Search for the cell housing the specified text and yield its [x, y] center coordinate. 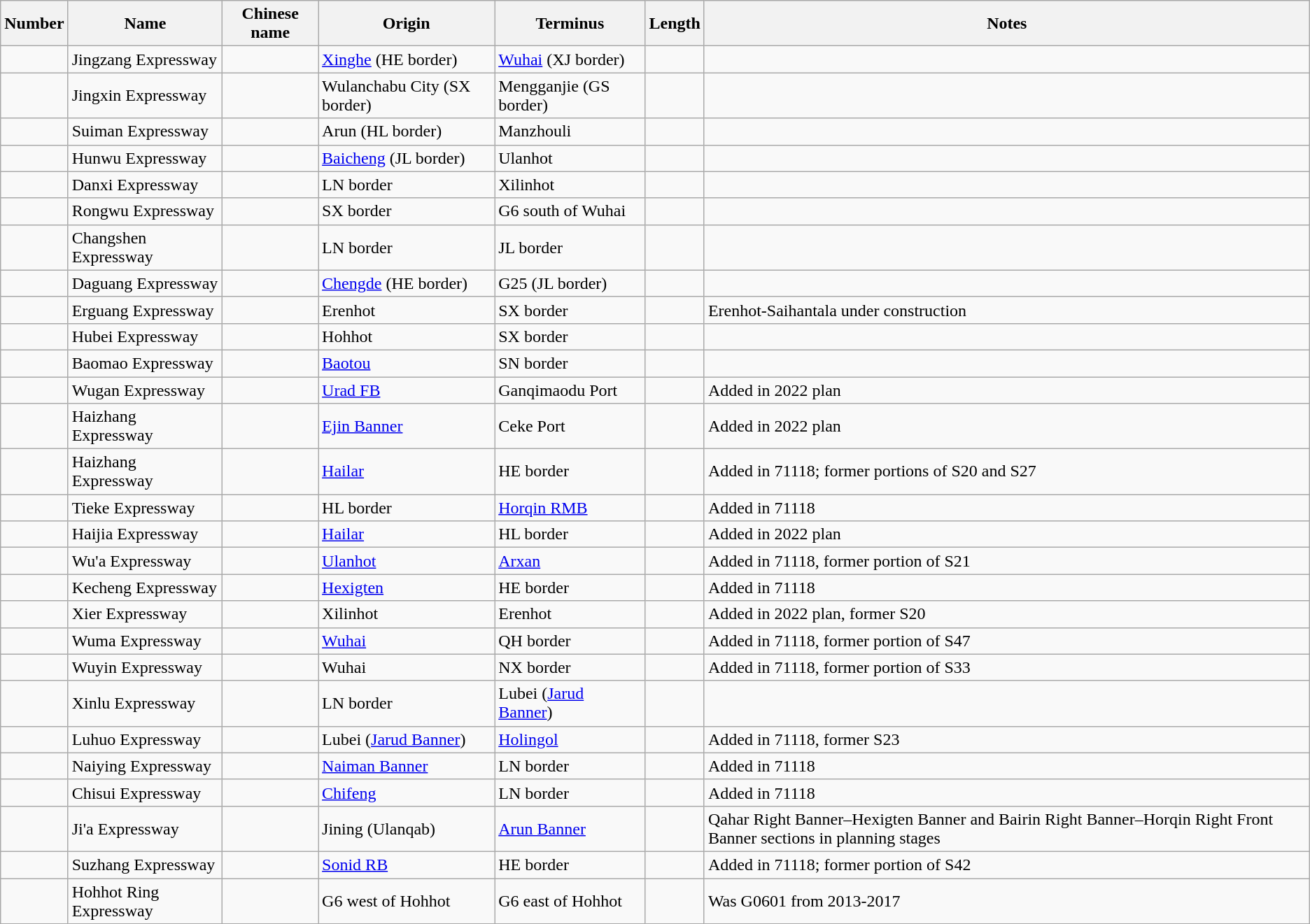
Daguang Expressway [146, 283]
Rongwu Expressway [146, 211]
NX border [570, 667]
QH border [570, 641]
Baotou [407, 363]
Arxan [570, 561]
Chinese name [270, 24]
Added in 2022 plan, former S20 [1006, 614]
Qahar Right Banner–Hexigten Banner and Bairin Right Banner–Horqin Right Front Banner sections in planning stages [1006, 828]
Added in 71118, former S23 [1006, 739]
Chengde (HE border) [407, 283]
Wuma Expressway [146, 641]
Name [146, 24]
Ganqimaodu Port [570, 390]
Xinghe (HE border) [407, 59]
G6 east of Hohhot [570, 901]
Arun (HL border) [407, 132]
Jingzang Expressway [146, 59]
Suzhang Expressway [146, 865]
Wuyin Expressway [146, 667]
Hohhot [407, 336]
Number [34, 24]
Was G0601 from 2013-2017 [1006, 901]
Luhuo Expressway [146, 739]
Sonid RB [407, 865]
G6 south of Wuhai [570, 211]
Ji'a Expressway [146, 828]
Length [675, 24]
Hexigten [407, 588]
G6 west of Hohhot [407, 901]
Naiying Expressway [146, 766]
Erguang Expressway [146, 310]
Urad FB [407, 390]
Wulanchabu City (SX border) [407, 95]
Arun Banner [570, 828]
Suiman Expressway [146, 132]
Wuhai (XJ border) [570, 59]
Haijia Expressway [146, 534]
G25 (JL border) [570, 283]
Jingxin Expressway [146, 95]
Wu'a Expressway [146, 561]
Jining (Ulanqab) [407, 828]
SN border [570, 363]
Xinlu Expressway [146, 704]
Hohhot Ring Expressway [146, 901]
Manzhouli [570, 132]
Added in 71118; former portions of S20 and S27 [1006, 471]
Danxi Expressway [146, 185]
Baomao Expressway [146, 363]
Hubei Expressway [146, 336]
Added in 71118, former portion of S33 [1006, 667]
Notes [1006, 24]
Hunwu Expressway [146, 158]
Chifeng [407, 792]
Kecheng Expressway [146, 588]
Naiman Banner [407, 766]
Ceke Port [570, 427]
Added in 71118; former portion of S42 [1006, 865]
JL border [570, 248]
Mengganjie (GS border) [570, 95]
Wugan Expressway [146, 390]
Terminus [570, 24]
Origin [407, 24]
Added in 71118, former portion of S21 [1006, 561]
Ejin Banner [407, 427]
Tieke Expressway [146, 508]
Chisui Expressway [146, 792]
Horqin RMB [570, 508]
Baicheng (JL border) [407, 158]
Added in 71118, former portion of S47 [1006, 641]
Changshen Expressway [146, 248]
Xier Expressway [146, 614]
Holingol [570, 739]
Erenhot-Saihantala under construction [1006, 310]
